Return [X, Y] of the center of cell containing provided text 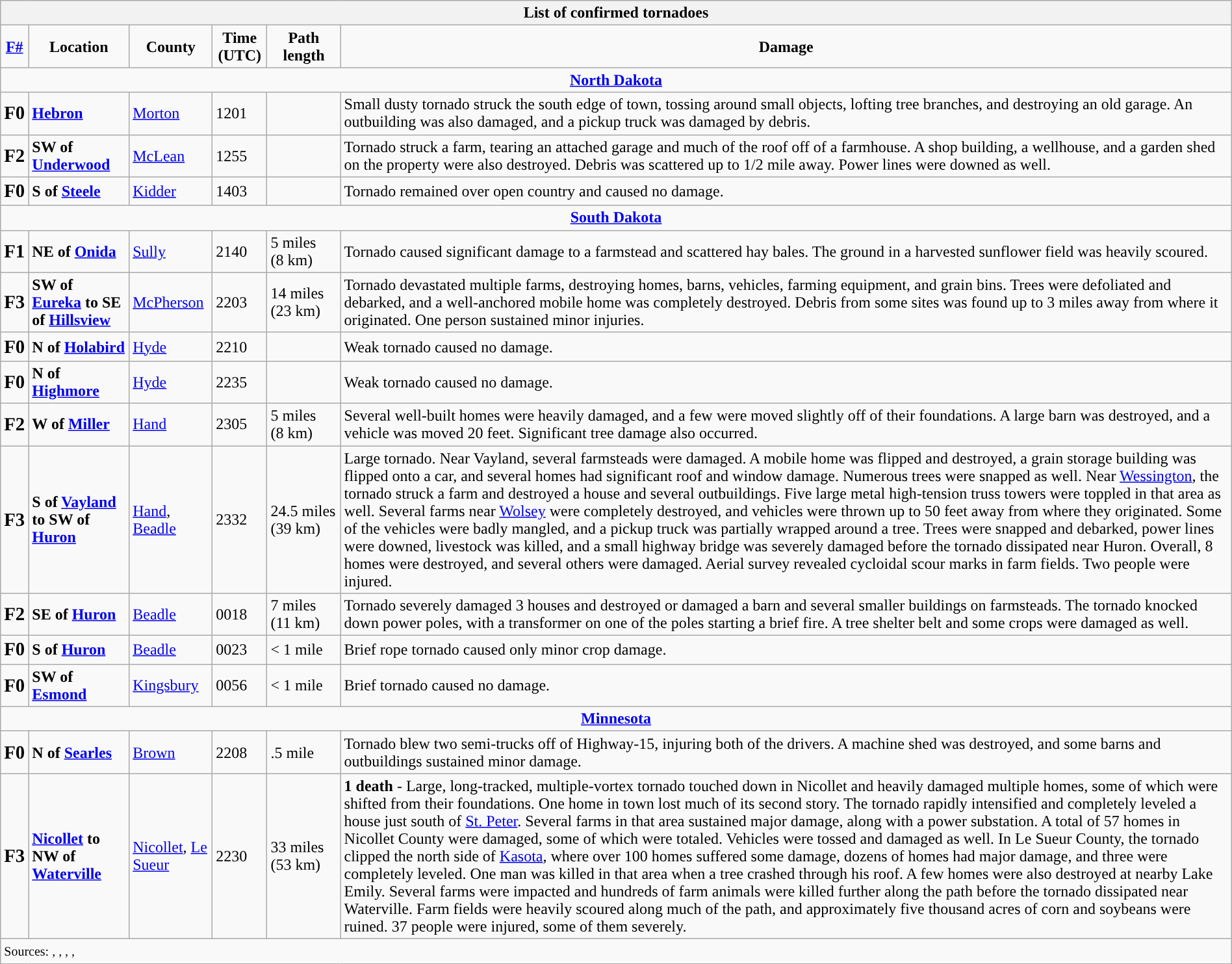
1403 [240, 191]
S of Huron [79, 650]
SE of Huron [79, 615]
Hebron [79, 113]
Brown [171, 753]
Brief tornado caused no damage. [786, 685]
Nicollet, Le Sueur [171, 856]
2305 [240, 424]
Kidder [171, 191]
2230 [240, 856]
Sully [171, 251]
.5 mile [304, 753]
SW of Underwood [79, 156]
0018 [240, 615]
N of Searles [79, 753]
2210 [240, 346]
F# [14, 47]
2235 [240, 382]
North Dakota [616, 80]
Minnesota [616, 719]
N of Holabird [79, 346]
2332 [240, 520]
S of Steele [79, 191]
1201 [240, 113]
Damage [786, 47]
Kingsbury [171, 685]
Morton [171, 113]
2208 [240, 753]
Hand, Beadle [171, 520]
24.5 miles (39 km) [304, 520]
Tornado caused significant damage to a farmstead and scattered hay bales. The ground in a harvested sunflower field was heavily scoured. [786, 251]
Tornado remained over open country and caused no damage. [786, 191]
Brief rope tornado caused only minor crop damage. [786, 650]
1255 [240, 156]
County [171, 47]
33 miles (53 km) [304, 856]
Location [79, 47]
McLean [171, 156]
W of Miller [79, 424]
Path length [304, 47]
Time (UTC) [240, 47]
McPherson [171, 302]
SW of Esmond [79, 685]
0023 [240, 650]
Sources: , , , , [616, 951]
South Dakota [616, 218]
SW of Eureka to SE of Hillsview [79, 302]
14 miles (23 km) [304, 302]
S of Vayland to SW of Huron [79, 520]
2203 [240, 302]
2140 [240, 251]
7 miles (11 km) [304, 615]
0056 [240, 685]
Nicollet to NW of Waterville [79, 856]
F1 [14, 251]
N of Highmore [79, 382]
NE of Onida [79, 251]
List of confirmed tornadoes [616, 13]
Hand [171, 424]
